Capture the cell that displays the provided text and extract its (x, y) central coordinate. 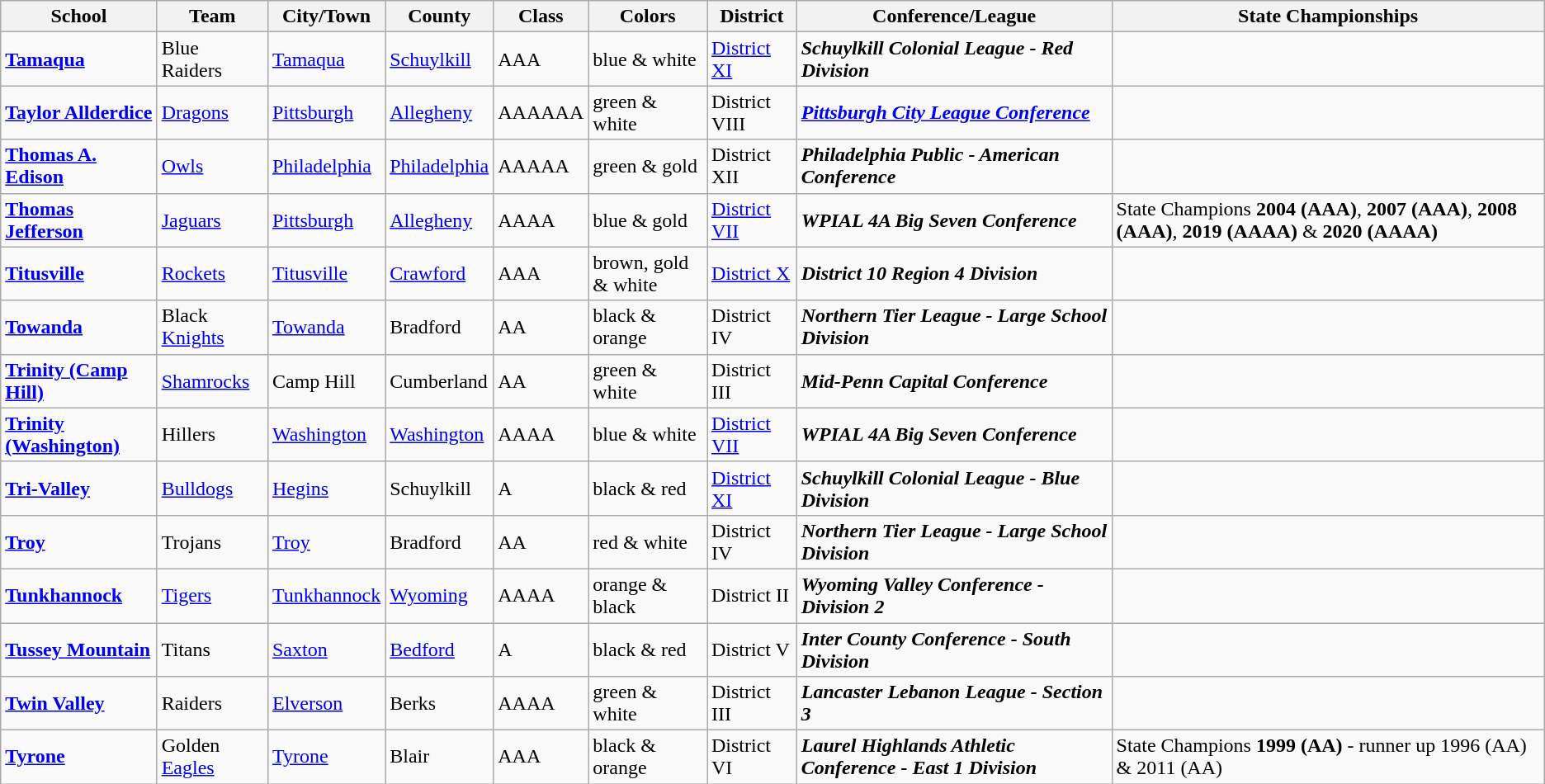
Titans (212, 649)
Bulldogs (212, 489)
Trojans (212, 541)
District 10 Region 4 Division (954, 274)
Dragons (212, 112)
Colors (648, 17)
Golden Eagles (212, 758)
Trinity (Washington) (79, 434)
Cumberland (439, 381)
Hegins (326, 489)
blue & gold (648, 220)
Jaguars (212, 220)
School (79, 17)
Black Knights (212, 327)
State Champions 1999 (AA) - runner up 1996 (AA) & 2011 (AA) (1328, 758)
Twin Valley (79, 703)
Tigers (212, 596)
District X (751, 274)
Trinity (Camp Hill) (79, 381)
City/Town (326, 17)
Team (212, 17)
Conference/League (954, 17)
Hillers (212, 434)
State Championships (1328, 17)
Laurel Highlands Athletic Conference - East 1 Division (954, 758)
Philadelphia Public - American Conference (954, 167)
Thomas A. Edison (79, 167)
Saxton (326, 649)
Pittsburgh City League Conference (954, 112)
Wyoming Valley Conference - Division 2 (954, 596)
Shamrocks (212, 381)
Crawford (439, 274)
District VIII (751, 112)
Berks (439, 703)
red & white (648, 541)
District (751, 17)
Lancaster Lebanon League - Section 3 (954, 703)
Thomas Jefferson (79, 220)
Schuylkill Colonial League - Blue Division (954, 489)
State Champions 2004 (AAA), 2007 (AAA), 2008 (AAA), 2019 (AAAA) & 2020 (AAAA) (1328, 220)
AAAAAA (541, 112)
orange & black (648, 596)
District V (751, 649)
Bedford (439, 649)
AAAAA (541, 167)
Tussey Mountain (79, 649)
Camp Hill (326, 381)
Rockets (212, 274)
Wyoming (439, 596)
Owls (212, 167)
District VI (751, 758)
Mid-Penn Capital Conference (954, 381)
Elverson (326, 703)
District XII (751, 167)
Class (541, 17)
green & gold (648, 167)
Tri-Valley (79, 489)
Raiders (212, 703)
Inter County Conference - South Division (954, 649)
Taylor Allderdice (79, 112)
Blair (439, 758)
County (439, 17)
District II (751, 596)
Schuylkill Colonial League - Red Division (954, 59)
Blue Raiders (212, 59)
brown, gold & white (648, 274)
